Provide the (x, y) coordinate of the cell's center where the given text is located.  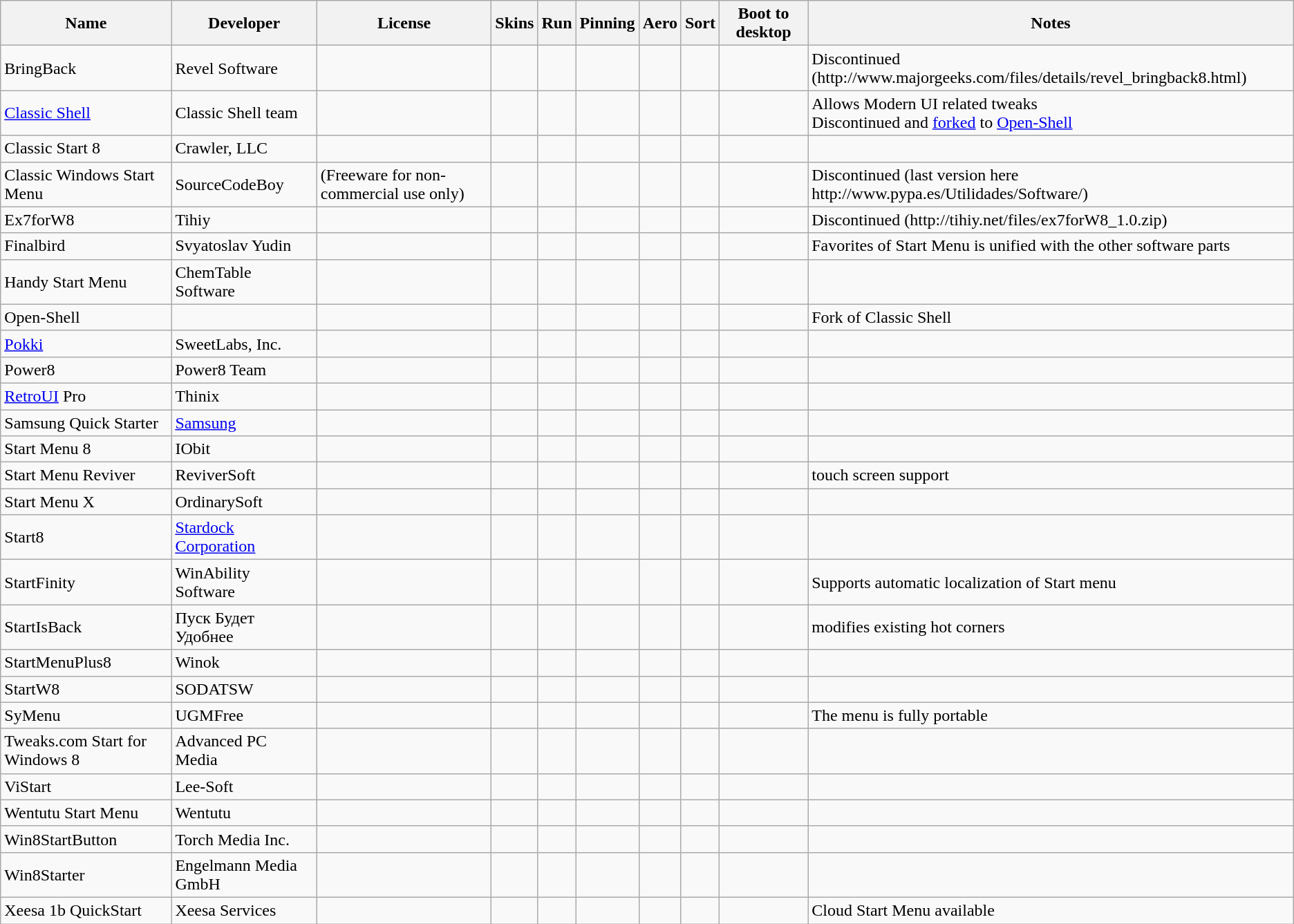
Pokki (86, 343)
StartW8 (86, 689)
Advanced PC Media (244, 751)
StartMenuPlus8 (86, 663)
ChemTable Software (244, 282)
Sort (700, 23)
IObit (244, 449)
Skins (514, 23)
Start Menu Reviver (86, 475)
Name (86, 23)
Classic Shell (86, 113)
Torch Media Inc. (244, 839)
Boot to desktop (763, 23)
SODATSW (244, 689)
Discontinued (http://www.majorgeeks.com/files/details/revel_bringback8.html) (1051, 68)
SourceCodeBoy (244, 184)
WinAbility Software (244, 582)
Handy Start Menu (86, 282)
Thinix (244, 396)
Start Menu 8 (86, 449)
(Freeware for non-commercial use only) (404, 184)
Classic Start 8 (86, 149)
Open-Shell (86, 317)
Classic Windows Start Menu (86, 184)
Tihiy (244, 220)
Power8 (86, 370)
Winok (244, 663)
Fork of Classic Shell (1051, 317)
Ex7forW8 (86, 220)
Discontinued (last version here http://www.pypa.es/Utilidades/Software/) (1051, 184)
ViStart (86, 786)
Stardock Corporation (244, 538)
SyMenu (86, 715)
Samsung (244, 422)
Svyatoslav Yudin (244, 246)
Xeesa Services (244, 910)
Win8StartButton (86, 839)
StartFinity (86, 582)
Power8 Team (244, 370)
touch screen support (1051, 475)
Run (557, 23)
UGMFree (244, 715)
Пуск Будет Удобнее (244, 628)
Allows Modern UI related tweaksDiscontinued and forked to Open-Shell (1051, 113)
Wentutu Start Menu (86, 813)
Tweaks.com Start for Windows 8 (86, 751)
Engelmann Media GmbH (244, 875)
Aero (659, 23)
Revel Software (244, 68)
Supports automatic localization of Start menu (1051, 582)
Finalbird (86, 246)
Discontinued (http://tihiy.net/files/ex7forW8_1.0.zip) (1051, 220)
Start Menu X (86, 502)
Notes (1051, 23)
Win8Starter (86, 875)
Samsung Quick Starter (86, 422)
Developer (244, 23)
Xeesa 1b QuickStart (86, 910)
Favorites of Start Menu is unified with the other software parts (1051, 246)
The menu is fully portable (1051, 715)
RetroUI Pro (86, 396)
OrdinarySoft (244, 502)
BringBack (86, 68)
ReviverSoft (244, 475)
Crawler, LLC (244, 149)
Cloud Start Menu available (1051, 910)
modifies existing hot corners (1051, 628)
StartIsBack (86, 628)
Classic Shell team (244, 113)
Lee-Soft (244, 786)
Wentutu (244, 813)
Start8 (86, 538)
License (404, 23)
SweetLabs, Inc. (244, 343)
Pinning (607, 23)
